Find where the given text appears and provide that cell's center as (x, y) coordinate. 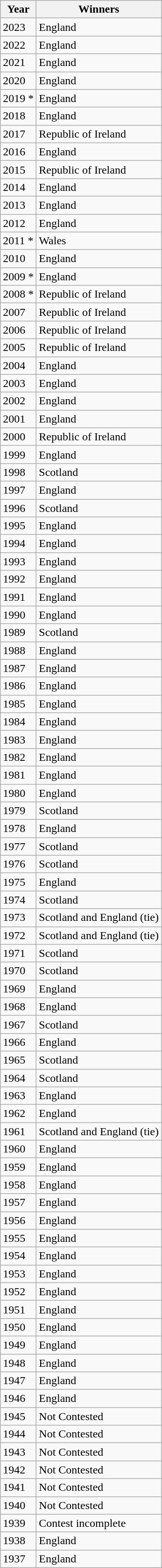
1973 (19, 918)
1944 (19, 1434)
1979 (19, 811)
1998 (19, 472)
1946 (19, 1399)
2011 * (19, 241)
1958 (19, 1185)
1968 (19, 1006)
1980 (19, 793)
2006 (19, 330)
1961 (19, 1131)
1960 (19, 1149)
1957 (19, 1203)
2009 * (19, 277)
1956 (19, 1220)
1985 (19, 704)
1947 (19, 1381)
2012 (19, 223)
1966 (19, 1042)
1983 (19, 739)
1945 (19, 1416)
1949 (19, 1345)
1974 (19, 900)
1981 (19, 775)
1987 (19, 668)
1953 (19, 1274)
2023 (19, 27)
1992 (19, 579)
1940 (19, 1505)
1939 (19, 1523)
Year (19, 9)
1989 (19, 633)
1950 (19, 1327)
1941 (19, 1488)
1965 (19, 1060)
1962 (19, 1114)
2018 (19, 116)
1938 (19, 1541)
2010 (19, 259)
1999 (19, 454)
1986 (19, 686)
2020 (19, 80)
2013 (19, 205)
1951 (19, 1309)
1942 (19, 1470)
1976 (19, 864)
2017 (19, 134)
2014 (19, 187)
1995 (19, 526)
1996 (19, 508)
2022 (19, 45)
1994 (19, 544)
1978 (19, 829)
2016 (19, 152)
1993 (19, 562)
2003 (19, 383)
2005 (19, 348)
2001 (19, 419)
Winners (99, 9)
1959 (19, 1167)
1943 (19, 1452)
2008 * (19, 294)
1991 (19, 597)
2015 (19, 169)
1977 (19, 846)
1964 (19, 1078)
1967 (19, 1024)
Contest incomplete (99, 1523)
2000 (19, 437)
1948 (19, 1363)
1955 (19, 1238)
1937 (19, 1559)
1969 (19, 989)
2004 (19, 365)
1997 (19, 490)
1984 (19, 722)
1972 (19, 935)
2019 * (19, 98)
1954 (19, 1256)
2021 (19, 63)
1982 (19, 757)
2007 (19, 312)
1952 (19, 1291)
1975 (19, 882)
1971 (19, 953)
1970 (19, 971)
1963 (19, 1096)
2002 (19, 401)
1988 (19, 650)
Wales (99, 241)
1990 (19, 615)
